Provide the (X, Y) coordinate of the cell's center where the given text is located.  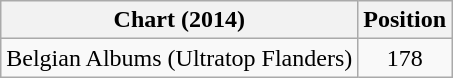
Chart (2014) (180, 20)
Belgian Albums (Ultratop Flanders) (180, 58)
Position (405, 20)
178 (405, 58)
